Return [X, Y] of the center of cell containing provided text 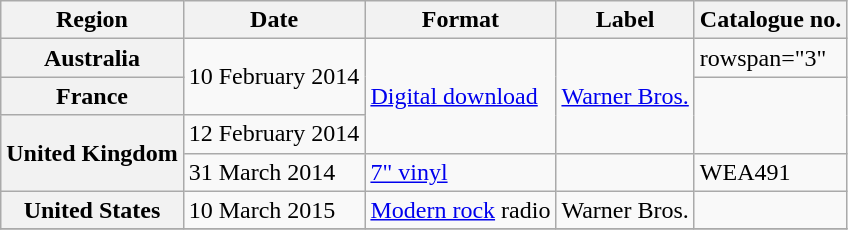
Modern rock radio [460, 210]
Region [92, 20]
Format [460, 20]
United States [92, 210]
France [92, 96]
Digital download [460, 96]
Catalogue no. [770, 20]
rowspan="3" [770, 58]
31 March 2014 [274, 172]
WEA491 [770, 172]
7" vinyl [460, 172]
12 February 2014 [274, 134]
Date [274, 20]
United Kingdom [92, 153]
Label [625, 20]
10 February 2014 [274, 77]
Australia [92, 58]
10 March 2015 [274, 210]
